Scan for the cell matching the given text and deliver its (x, y) coordinate at center. 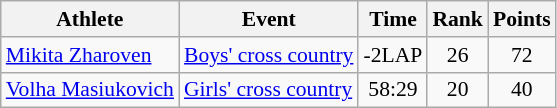
40 (522, 90)
Time (392, 19)
Athlete (90, 19)
Mikita Zharoven (90, 55)
Girls' cross country (269, 90)
Points (522, 19)
Volha Masiukovich (90, 90)
26 (458, 55)
Rank (458, 19)
72 (522, 55)
Boys' cross country (269, 55)
Event (269, 19)
58:29 (392, 90)
20 (458, 90)
-2LAP (392, 55)
